Capture the cell that displays the provided text and extract its (x, y) central coordinate. 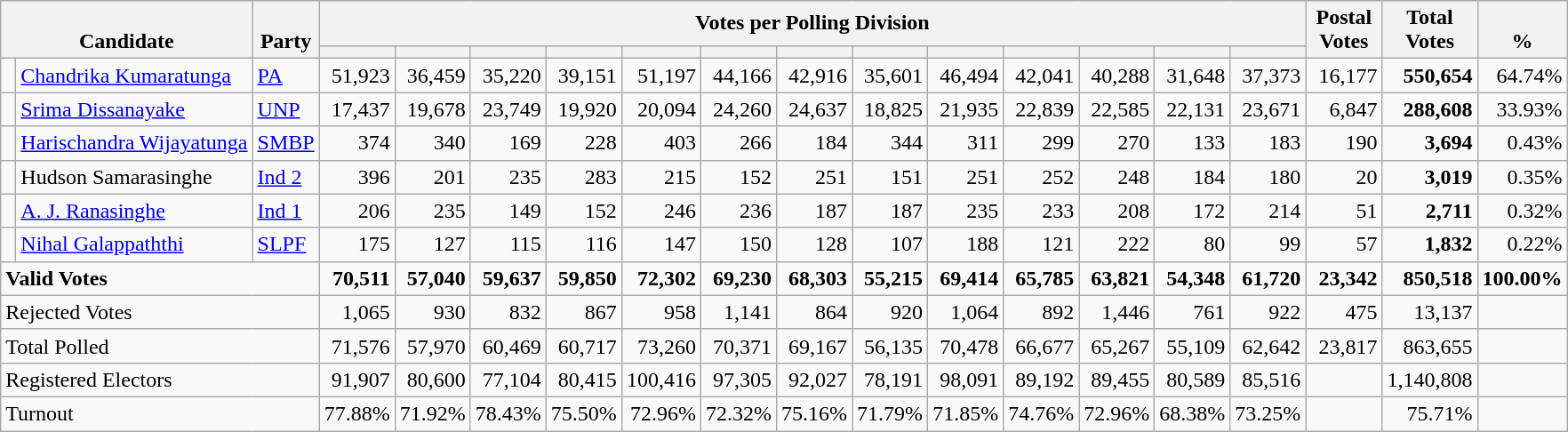
75.71% (1429, 413)
248 (1116, 177)
77.88% (357, 413)
Ind 2 (286, 177)
149 (508, 211)
3,694 (1429, 143)
77,104 (508, 380)
403 (661, 143)
55,109 (1193, 346)
23,749 (508, 109)
42,916 (814, 76)
65,785 (1042, 278)
127 (432, 244)
150 (738, 244)
92,027 (814, 380)
922 (1268, 312)
57 (1344, 244)
63,821 (1116, 278)
115 (508, 244)
270 (1116, 143)
288,608 (1429, 109)
60,717 (583, 346)
121 (1042, 244)
892 (1042, 312)
74.76% (1042, 413)
24,260 (738, 109)
89,192 (1042, 380)
Srima Dissanayake (134, 109)
147 (661, 244)
550,654 (1429, 76)
340 (432, 143)
85,516 (1268, 380)
35,220 (508, 76)
0.22% (1522, 244)
75.16% (814, 413)
23,342 (1344, 278)
33.93% (1522, 109)
22,131 (1193, 109)
283 (583, 177)
246 (661, 211)
80,589 (1193, 380)
60,469 (508, 346)
183 (1268, 143)
16,177 (1344, 76)
128 (814, 244)
19,920 (583, 109)
37,373 (1268, 76)
Ind 1 (286, 211)
73.25% (1268, 413)
344 (891, 143)
78,191 (891, 380)
Valid Votes (160, 278)
23,817 (1344, 346)
56,135 (891, 346)
Harischandra Wijayatunga (134, 143)
57,970 (432, 346)
Candidate (126, 30)
19,678 (432, 109)
172 (1193, 211)
396 (357, 177)
190 (1344, 143)
99 (1268, 244)
761 (1193, 312)
73,260 (661, 346)
0.43% (1522, 143)
107 (891, 244)
PA (286, 76)
Total Polled (160, 346)
311 (965, 143)
72,302 (661, 278)
17,437 (357, 109)
374 (357, 143)
Hudson Samarasinghe (134, 177)
UNP (286, 109)
3,019 (1429, 177)
116 (583, 244)
51 (1344, 211)
62,642 (1268, 346)
228 (583, 143)
65,267 (1116, 346)
1,140,808 (1429, 380)
Party (286, 30)
6,847 (1344, 109)
233 (1042, 211)
1,064 (965, 312)
850,518 (1429, 278)
2,711 (1429, 211)
1,446 (1116, 312)
80,415 (583, 380)
59,637 (508, 278)
252 (1042, 177)
180 (1268, 177)
Total Votes (1429, 30)
133 (1193, 143)
80,600 (432, 380)
69,414 (965, 278)
71.79% (891, 413)
1,141 (738, 312)
70,511 (357, 278)
21,935 (965, 109)
80 (1193, 244)
42,041 (1042, 76)
930 (432, 312)
78.43% (508, 413)
100.00% (1522, 278)
201 (432, 177)
1,065 (357, 312)
18,825 (891, 109)
13,137 (1429, 312)
72.32% (738, 413)
Chandrika Kumaratunga (134, 76)
206 (357, 211)
57,040 (432, 278)
61,720 (1268, 278)
97,305 (738, 380)
22,839 (1042, 109)
89,455 (1116, 380)
0.32% (1522, 211)
475 (1344, 312)
SLPF (286, 244)
70,371 (738, 346)
299 (1042, 143)
SMBP (286, 143)
832 (508, 312)
100,416 (661, 380)
68,303 (814, 278)
23,671 (1268, 109)
Votes per Polling Division (812, 23)
71.92% (432, 413)
958 (661, 312)
70,478 (965, 346)
175 (357, 244)
236 (738, 211)
214 (1268, 211)
71.85% (965, 413)
24,637 (814, 109)
75.50% (583, 413)
71,576 (357, 346)
Registered Electors (160, 380)
91,907 (357, 380)
863,655 (1429, 346)
51,197 (661, 76)
64.74% (1522, 76)
51,923 (357, 76)
867 (583, 312)
55,215 (891, 278)
66,677 (1042, 346)
69,230 (738, 278)
PostalVotes (1344, 30)
864 (814, 312)
36,459 (432, 76)
Nihal Galappaththi (134, 244)
222 (1116, 244)
208 (1116, 211)
98,091 (965, 380)
39,151 (583, 76)
% (1522, 30)
59,850 (583, 278)
188 (965, 244)
Rejected Votes (160, 312)
0.35% (1522, 177)
40,288 (1116, 76)
35,601 (891, 76)
20 (1344, 177)
1,832 (1429, 244)
215 (661, 177)
266 (738, 143)
44,166 (738, 76)
Turnout (160, 413)
31,648 (1193, 76)
68.38% (1193, 413)
A. J. Ranasinghe (134, 211)
920 (891, 312)
20,094 (661, 109)
22,585 (1116, 109)
46,494 (965, 76)
151 (891, 177)
169 (508, 143)
54,348 (1193, 278)
69,167 (814, 346)
